Extract the (x, y) coordinate from the center of the cell holding the provided text.  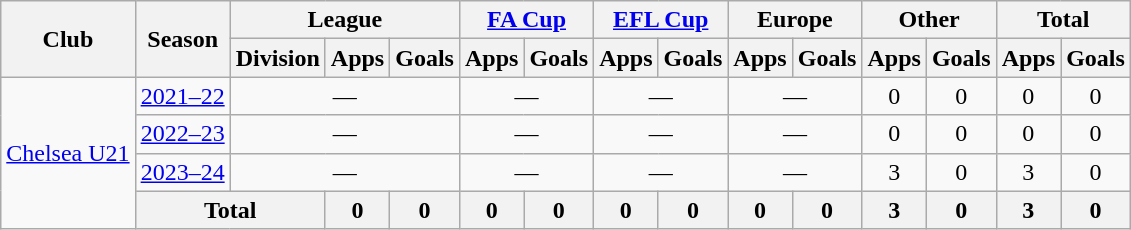
Chelsea U21 (68, 153)
FA Cup (526, 20)
2022–23 (182, 134)
Europe (795, 20)
EFL Cup (661, 20)
League (344, 20)
Club (68, 39)
Season (182, 39)
2023–24 (182, 172)
Division (278, 58)
Other (929, 20)
2021–22 (182, 96)
